Determine the (X, Y) coordinate at the center of the cell enclosing the given text.  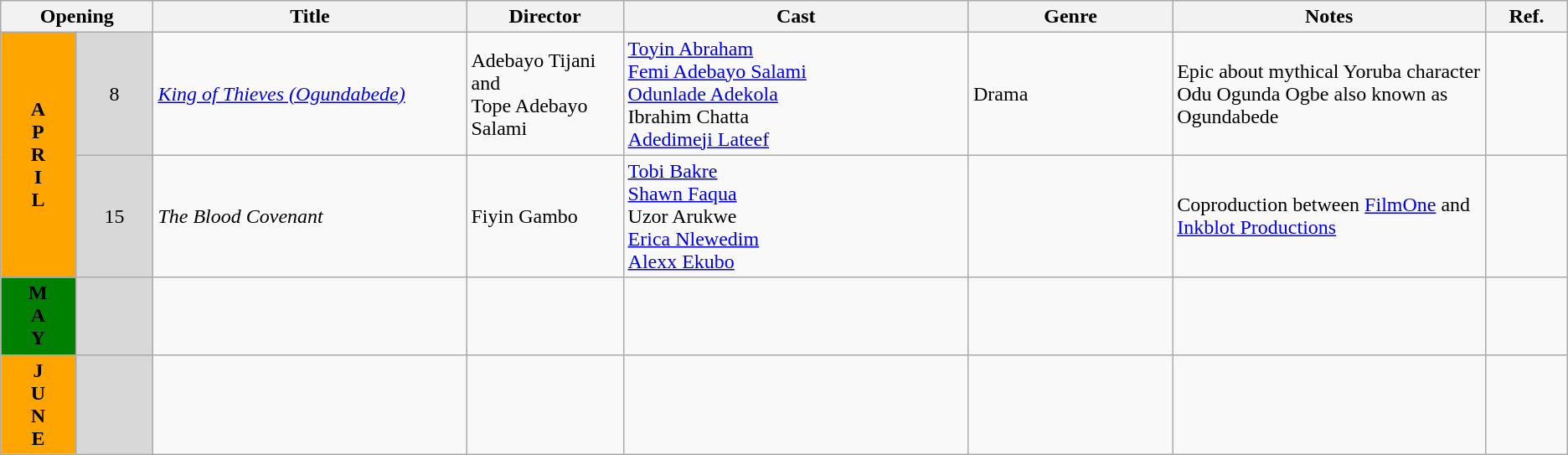
Tobi BakreShawn FaquaUzor ArukweErica NlewedimAlexx Ekubo (796, 216)
The Blood Covenant (310, 216)
15 (114, 216)
JUNE (39, 404)
Opening (77, 17)
Notes (1329, 17)
Director (544, 17)
Adebayo Tijani andTope Adebayo Salami (544, 94)
8 (114, 94)
Drama (1070, 94)
Cast (796, 17)
Title (310, 17)
Fiyin Gambo (544, 216)
Coproduction between FilmOne and Inkblot Productions (1329, 216)
APRIL (39, 155)
Epic about mythical Yoruba character Odu Ogunda Ogbe also known as Ogundabede (1329, 94)
Ref. (1527, 17)
Toyin AbrahamFemi Adebayo SalamiOdunlade AdekolaIbrahim ChattaAdedimeji Lateef (796, 94)
MAY (39, 316)
King of Thieves (Ogundabede) (310, 94)
Genre (1070, 17)
